Extract the [X, Y] coordinate from the center of the cell holding the provided text.  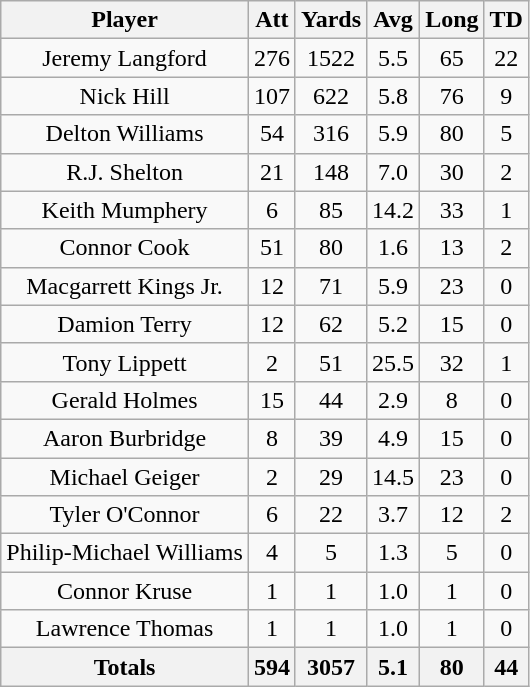
TD [506, 20]
Aaron Burbridge [125, 438]
5.2 [394, 324]
65 [452, 58]
Tyler O'Connor [125, 515]
Nick Hill [125, 96]
Lawrence Thomas [125, 629]
Yards [330, 20]
21 [272, 172]
Tony Lippett [125, 362]
54 [272, 134]
Player [125, 20]
32 [452, 362]
Delton Williams [125, 134]
76 [452, 96]
594 [272, 667]
Connor Kruse [125, 591]
148 [330, 172]
4 [272, 553]
25.5 [394, 362]
30 [452, 172]
Jeremy Langford [125, 58]
5.5 [394, 58]
9 [506, 96]
Long [452, 20]
5.8 [394, 96]
4.9 [394, 438]
Att [272, 20]
62 [330, 324]
1522 [330, 58]
Philip-Michael Williams [125, 553]
Totals [125, 667]
85 [330, 210]
3057 [330, 667]
Avg [394, 20]
1.3 [394, 553]
Keith Mumphery [125, 210]
14.5 [394, 477]
Macgarrett Kings Jr. [125, 286]
29 [330, 477]
2.9 [394, 400]
3.7 [394, 515]
14.2 [394, 210]
5.1 [394, 667]
33 [452, 210]
71 [330, 286]
Connor Cook [125, 248]
39 [330, 438]
R.J. Shelton [125, 172]
Damion Terry [125, 324]
7.0 [394, 172]
Michael Geiger [125, 477]
Gerald Holmes [125, 400]
622 [330, 96]
107 [272, 96]
276 [272, 58]
13 [452, 248]
316 [330, 134]
1.6 [394, 248]
